Search for the cell housing the specified text and yield its [X, Y] center coordinate. 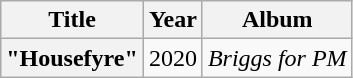
2020 [172, 58]
Album [277, 20]
Year [172, 20]
Title [72, 20]
Briggs for PM [277, 58]
"Housefyre" [72, 58]
